Determine the [X, Y] coordinate at the center of the cell enclosing the given text.  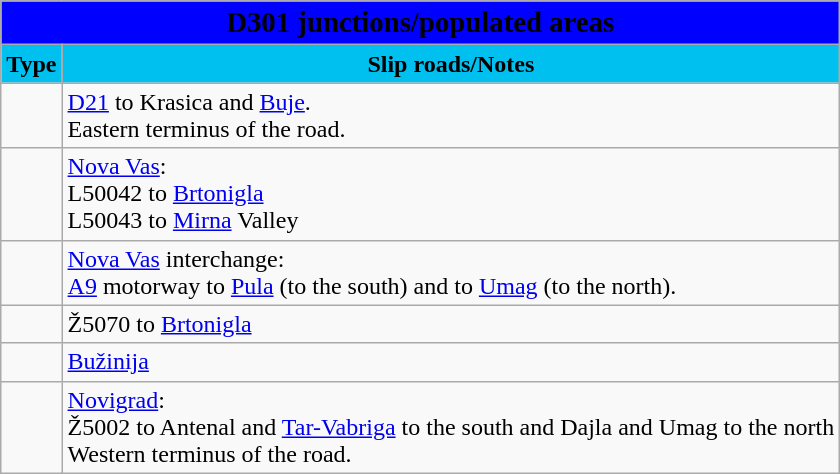
Bužinija [451, 362]
Novigrad:Ž5002 to Antenal and Tar-Vabriga to the south and Dajla and Umag to the northWestern terminus of the road. [451, 427]
Slip roads/Notes [451, 64]
D301 junctions/populated areas [420, 23]
Ž5070 to Brtonigla [451, 324]
D21 to Krasica and Buje.Eastern terminus of the road. [451, 116]
Nova Vas:L50042 to BrtoniglaL50043 to Mirna Valley [451, 194]
Nova Vas interchange: A9 motorway to Pula (to the south) and to Umag (to the north). [451, 272]
Type [32, 64]
